For the text-containing cell, return its midpoint in [X, Y] coordinate format. 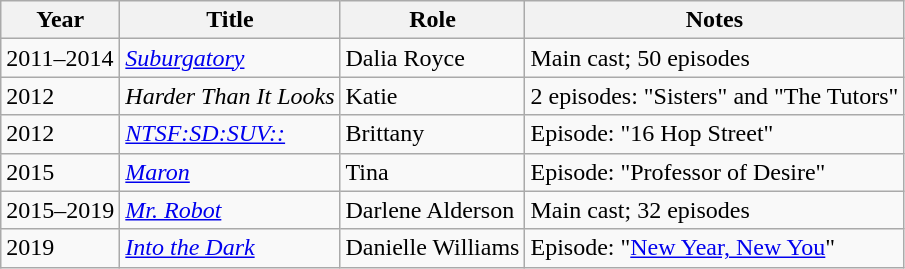
2011–2014 [60, 58]
Mr. Robot [230, 210]
Main cast; 32 episodes [714, 210]
Harder Than It Looks [230, 96]
2019 [60, 248]
Title [230, 20]
Tina [432, 172]
Main cast; 50 episodes [714, 58]
Brittany [432, 134]
Episode: "16 Hop Street" [714, 134]
Into the Dark [230, 248]
Darlene Alderson [432, 210]
Dalia Royce [432, 58]
Danielle Williams [432, 248]
Year [60, 20]
Episode: "New Year, New You" [714, 248]
Role [432, 20]
Katie [432, 96]
2015 [60, 172]
Notes [714, 20]
Suburgatory [230, 58]
Episode: "Professor of Desire" [714, 172]
NTSF:SD:SUV:: [230, 134]
2 episodes: "Sisters" and "The Tutors" [714, 96]
2015–2019 [60, 210]
Maron [230, 172]
